Output the [x, y] coordinate of the center of the cell containing the given text.  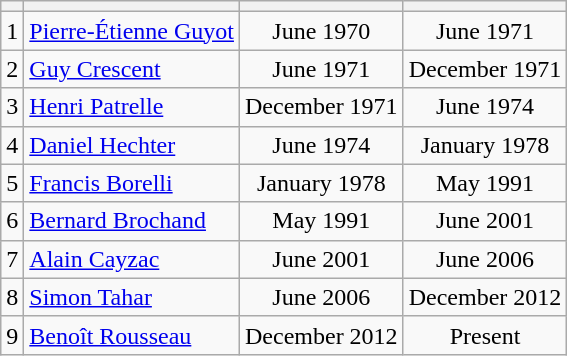
Francis Borelli [132, 183]
5 [12, 183]
1 [12, 31]
9 [12, 335]
Present [485, 335]
Pierre-Étienne Guyot [132, 31]
Guy Crescent [132, 69]
8 [12, 297]
Alain Cayzac [132, 259]
2 [12, 69]
Simon Tahar [132, 297]
7 [12, 259]
Benoît Rousseau [132, 335]
Bernard Brochand [132, 221]
Daniel Hechter [132, 145]
3 [12, 107]
Henri Patrelle [132, 107]
June 1970 [321, 31]
6 [12, 221]
4 [12, 145]
